Detect which cell encompasses the target text, then output its (X, Y) center coordinate. 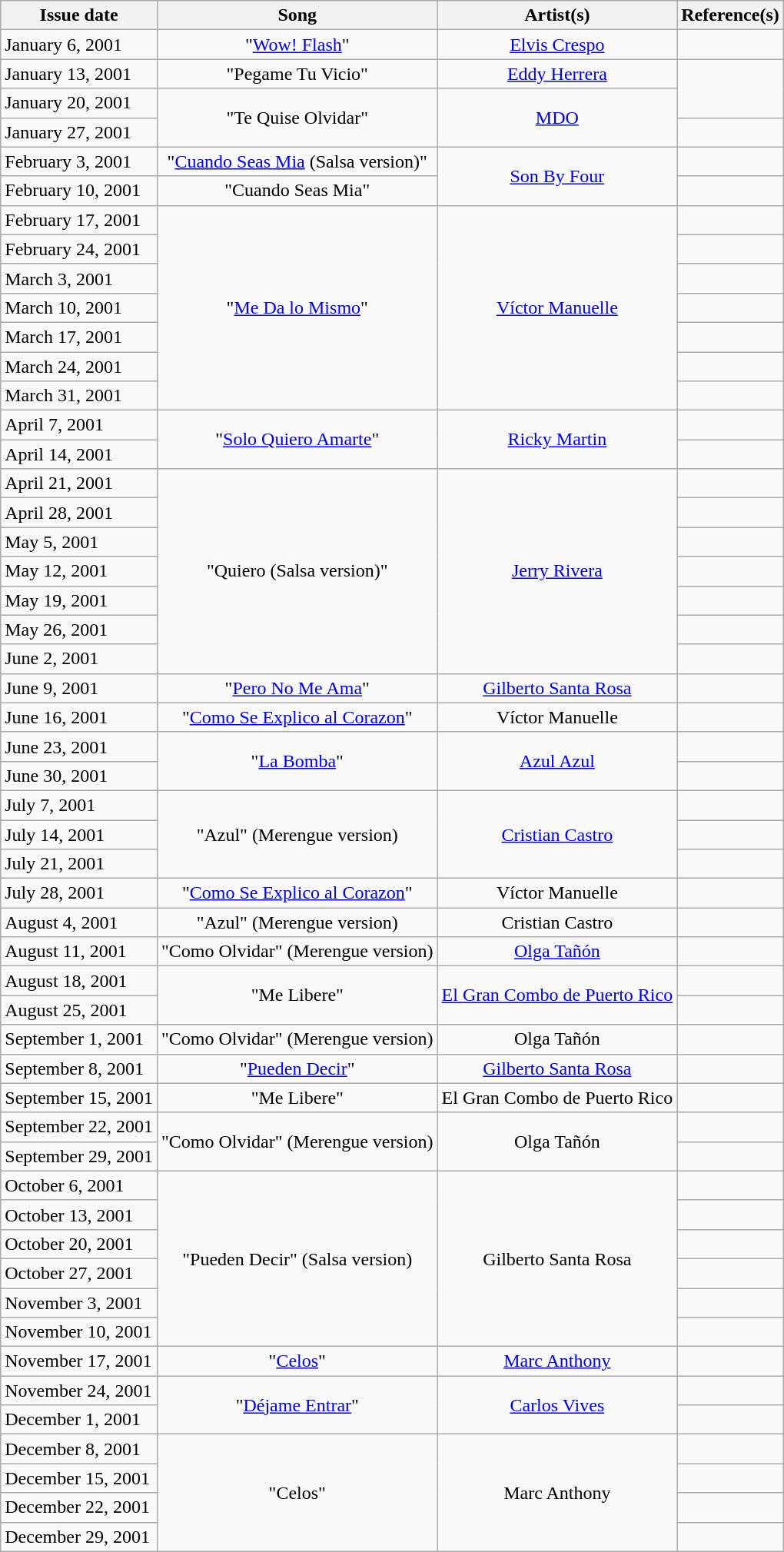
August 11, 2001 (79, 952)
October 6, 2001 (79, 1185)
June 2, 2001 (79, 659)
July 21, 2001 (79, 864)
"Pero No Me Ama" (297, 688)
November 10, 2001 (79, 1332)
December 15, 2001 (79, 1478)
November 24, 2001 (79, 1391)
July 14, 2001 (79, 834)
September 1, 2001 (79, 1039)
Eddy Herrera (557, 74)
July 7, 2001 (79, 805)
December 8, 2001 (79, 1449)
August 18, 2001 (79, 981)
March 17, 2001 (79, 337)
June 23, 2001 (79, 746)
"Cuando Seas Mia (Salsa version)" (297, 161)
May 26, 2001 (79, 630)
"Pueden Decir" (297, 1068)
"La Bomba" (297, 761)
January 20, 2001 (79, 103)
"Cuando Seas Mia" (297, 191)
May 19, 2001 (79, 600)
June 9, 2001 (79, 688)
June 30, 2001 (79, 776)
October 13, 2001 (79, 1215)
November 3, 2001 (79, 1303)
MDO (557, 118)
"Wow! Flash" (297, 45)
"Pegame Tu Vicio" (297, 74)
Elvis Crespo (557, 45)
January 13, 2001 (79, 74)
August 4, 2001 (79, 922)
February 17, 2001 (79, 220)
July 28, 2001 (79, 893)
Song (297, 15)
March 24, 2001 (79, 367)
December 1, 2001 (79, 1420)
October 20, 2001 (79, 1244)
Issue date (79, 15)
May 5, 2001 (79, 542)
"Quiero (Salsa version)" (297, 571)
"Déjame Entrar" (297, 1405)
September 22, 2001 (79, 1127)
March 31, 2001 (79, 396)
March 10, 2001 (79, 307)
March 3, 2001 (79, 278)
September 29, 2001 (79, 1156)
Reference(s) (730, 15)
August 25, 2001 (79, 1010)
"Solo Quiero Amarte" (297, 440)
October 27, 2001 (79, 1273)
February 10, 2001 (79, 191)
April 21, 2001 (79, 484)
Ricky Martin (557, 440)
December 22, 2001 (79, 1507)
Carlos Vives (557, 1405)
May 12, 2001 (79, 571)
April 7, 2001 (79, 425)
"Te Quise Olvidar" (297, 118)
"Pueden Decir" (Salsa version) (297, 1258)
April 14, 2001 (79, 454)
Son By Four (557, 176)
June 16, 2001 (79, 717)
April 28, 2001 (79, 513)
"Me Da lo Mismo" (297, 307)
January 27, 2001 (79, 132)
February 3, 2001 (79, 161)
December 29, 2001 (79, 1537)
Jerry Rivera (557, 571)
September 15, 2001 (79, 1098)
Azul Azul (557, 761)
January 6, 2001 (79, 45)
February 24, 2001 (79, 249)
September 8, 2001 (79, 1068)
Artist(s) (557, 15)
November 17, 2001 (79, 1361)
